Return the (x, y) coordinate for the center point of the cell that contains the specified text.  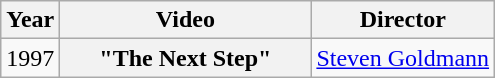
Director (403, 20)
"The Next Step" (186, 58)
Video (186, 20)
1997 (30, 58)
Year (30, 20)
Steven Goldmann (403, 58)
